Search for the cell housing the specified text and yield its (X, Y) center coordinate. 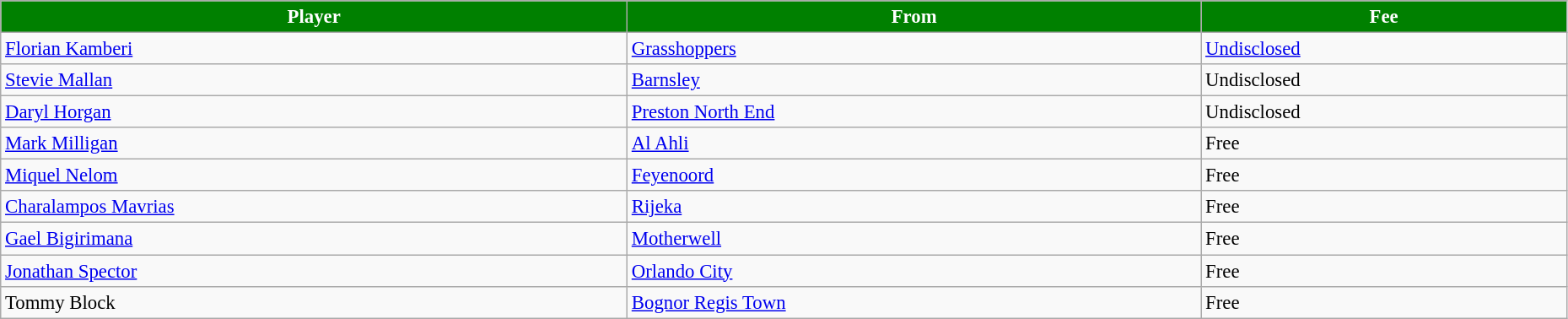
Barnsley (914, 80)
Miquel Nelom (314, 176)
Florian Kamberi (314, 49)
Daryl Horgan (314, 112)
Tommy Block (314, 302)
Jonathan Spector (314, 271)
Rijeka (914, 207)
Preston North End (914, 112)
Orlando City (914, 271)
Gael Bigirimana (314, 239)
Bognor Regis Town (914, 302)
Stevie Mallan (314, 80)
Grasshoppers (914, 49)
Al Ahli (914, 143)
Motherwell (914, 239)
Charalampos Mavrias (314, 207)
Feyenoord (914, 176)
Mark Milligan (314, 143)
From (914, 17)
Fee (1384, 17)
Player (314, 17)
